Output the (x, y) coordinate of the center of the cell containing the given text.  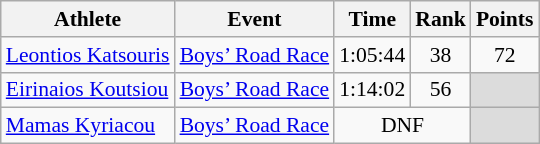
Leontios Katsouris (88, 55)
DNF (402, 126)
72 (505, 55)
Rank (440, 19)
Points (505, 19)
Eirinaios Koutsiou (88, 90)
Athlete (88, 19)
1:05:44 (372, 55)
56 (440, 90)
38 (440, 55)
Mamas Kyriacou (88, 126)
1:14:02 (372, 90)
Event (255, 19)
Time (372, 19)
